Pinpoint the cell where the given text exists, returning its [x, y] midpoint coordinate. 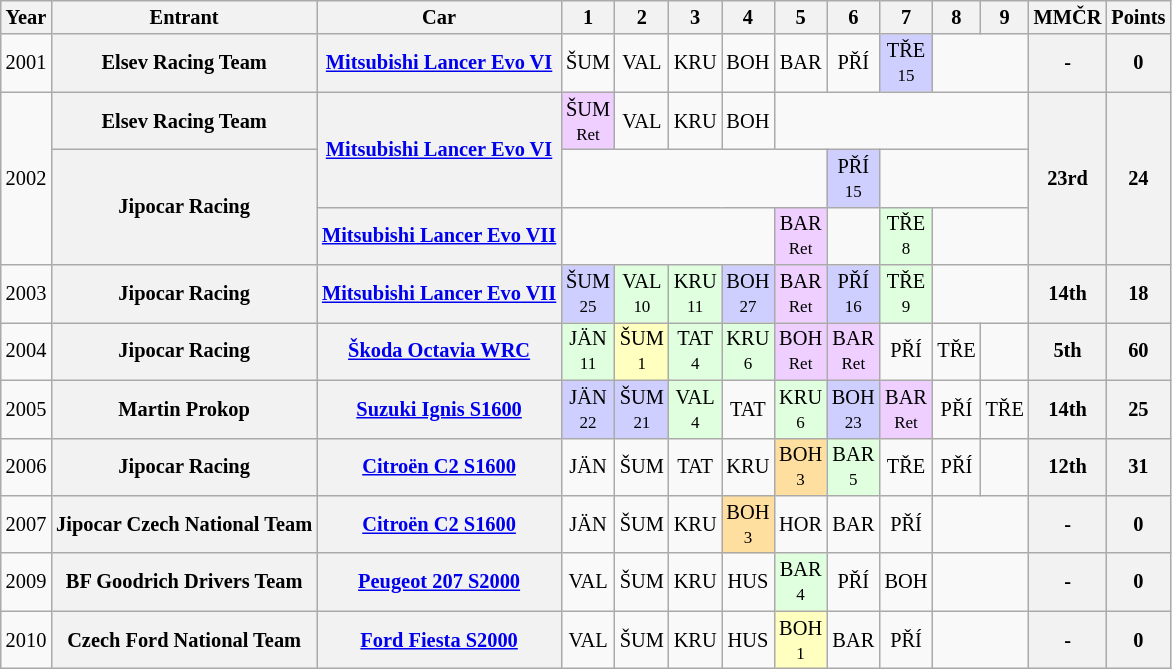
Entrant [184, 17]
25 [1138, 409]
BOH23 [854, 409]
Points [1138, 17]
2002 [26, 178]
60 [1138, 351]
MMČR [1068, 17]
ŠUMRet [588, 121]
2004 [26, 351]
Car [439, 17]
23rd [1068, 178]
5 [800, 17]
9 [1005, 17]
TŘE9 [906, 294]
ŠUM1 [642, 351]
Czech Ford National Team [184, 640]
12th [1068, 467]
JÄN11 [588, 351]
7 [906, 17]
HOR [800, 524]
TŘE15 [906, 63]
2005 [26, 409]
TAT4 [696, 351]
VAL4 [696, 409]
Martin Prokop [184, 409]
4 [748, 17]
JÄN22 [588, 409]
Škoda Octavia WRC [439, 351]
BAR4 [800, 582]
2 [642, 17]
6 [854, 17]
2007 [26, 524]
1 [588, 17]
TŘE8 [906, 236]
5th [1068, 351]
2009 [26, 582]
2001 [26, 63]
VAL10 [642, 294]
2003 [26, 294]
Suzuki Ignis S1600 [439, 409]
ŠUM25 [588, 294]
Jipocar Czech National Team [184, 524]
BAR5 [854, 467]
2010 [26, 640]
BOHRet [800, 351]
KRU11 [696, 294]
PŘÍ15 [854, 178]
ŠUM21 [642, 409]
Peugeot 207 S2000 [439, 582]
3 [696, 17]
PŘÍ16 [854, 294]
18 [1138, 294]
31 [1138, 467]
24 [1138, 178]
BF Goodrich Drivers Team [184, 582]
BOH27 [748, 294]
Ford Fiesta S2000 [439, 640]
8 [956, 17]
2006 [26, 467]
Year [26, 17]
BOH1 [800, 640]
